Provide the [x, y] coordinate of the cell's center where the given text is located.  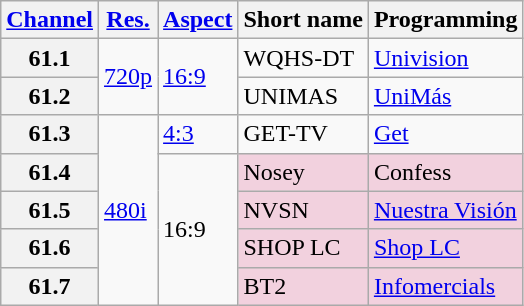
61.7 [50, 286]
61.4 [50, 172]
Get [446, 134]
Channel [50, 20]
BT2 [303, 286]
Univision [446, 58]
SHOP LC [303, 248]
61.6 [50, 248]
Confess [446, 172]
Short name [303, 20]
UniMás [446, 96]
WQHS-DT [303, 58]
Aspect [198, 20]
720p [128, 77]
480i [128, 210]
61.2 [50, 96]
UNIMAS [303, 96]
61.3 [50, 134]
4:3 [198, 134]
Infomercials [446, 286]
Nuestra Visión [446, 210]
Res. [128, 20]
GET-TV [303, 134]
Programming [446, 20]
61.1 [50, 58]
NVSN [303, 210]
Nosey [303, 172]
61.5 [50, 210]
Shop LC [446, 248]
